Provide the (X, Y) coordinate of the cell's center where the given text is located.  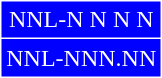
NNL-NNN.NN (82, 58)
NNL-N N N N (82, 20)
